For the text-containing cell, return its midpoint in [x, y] coordinate format. 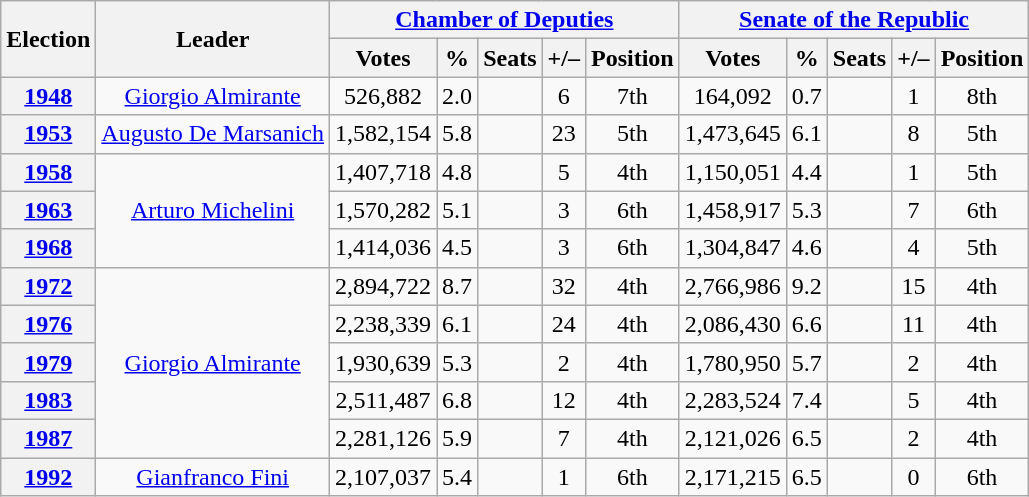
5.9 [458, 438]
5.7 [806, 362]
Arturo Michelini [213, 210]
1948 [48, 96]
8.7 [458, 286]
1979 [48, 362]
7.4 [806, 400]
0 [914, 477]
164,092 [732, 96]
1976 [48, 324]
11 [914, 324]
526,882 [384, 96]
23 [564, 134]
6.6 [806, 324]
4.4 [806, 172]
1,414,036 [384, 248]
1,304,847 [732, 248]
1,150,051 [732, 172]
1958 [48, 172]
7th [632, 96]
2,511,487 [384, 400]
5.1 [458, 210]
2,894,722 [384, 286]
2,238,339 [384, 324]
Augusto De Marsanich [213, 134]
1968 [48, 248]
1953 [48, 134]
1,780,950 [732, 362]
Election [48, 39]
Leader [213, 39]
12 [564, 400]
5.4 [458, 477]
4.8 [458, 172]
2,281,126 [384, 438]
4.6 [806, 248]
5.8 [458, 134]
15 [914, 286]
2,086,430 [732, 324]
6 [564, 96]
32 [564, 286]
1972 [48, 286]
2.0 [458, 96]
4 [914, 248]
Senate of the Republic [854, 20]
2,121,026 [732, 438]
4.5 [458, 248]
2,766,986 [732, 286]
1983 [48, 400]
1963 [48, 210]
Chamber of Deputies [505, 20]
24 [564, 324]
9.2 [806, 286]
2,283,524 [732, 400]
1,458,917 [732, 210]
0.7 [806, 96]
1,407,718 [384, 172]
8th [982, 96]
1992 [48, 477]
1,582,154 [384, 134]
1,473,645 [732, 134]
2,171,215 [732, 477]
8 [914, 134]
1,570,282 [384, 210]
1987 [48, 438]
2,107,037 [384, 477]
6.8 [458, 400]
1,930,639 [384, 362]
Gianfranco Fini [213, 477]
